For the text-containing cell, return its midpoint in [x, y] coordinate format. 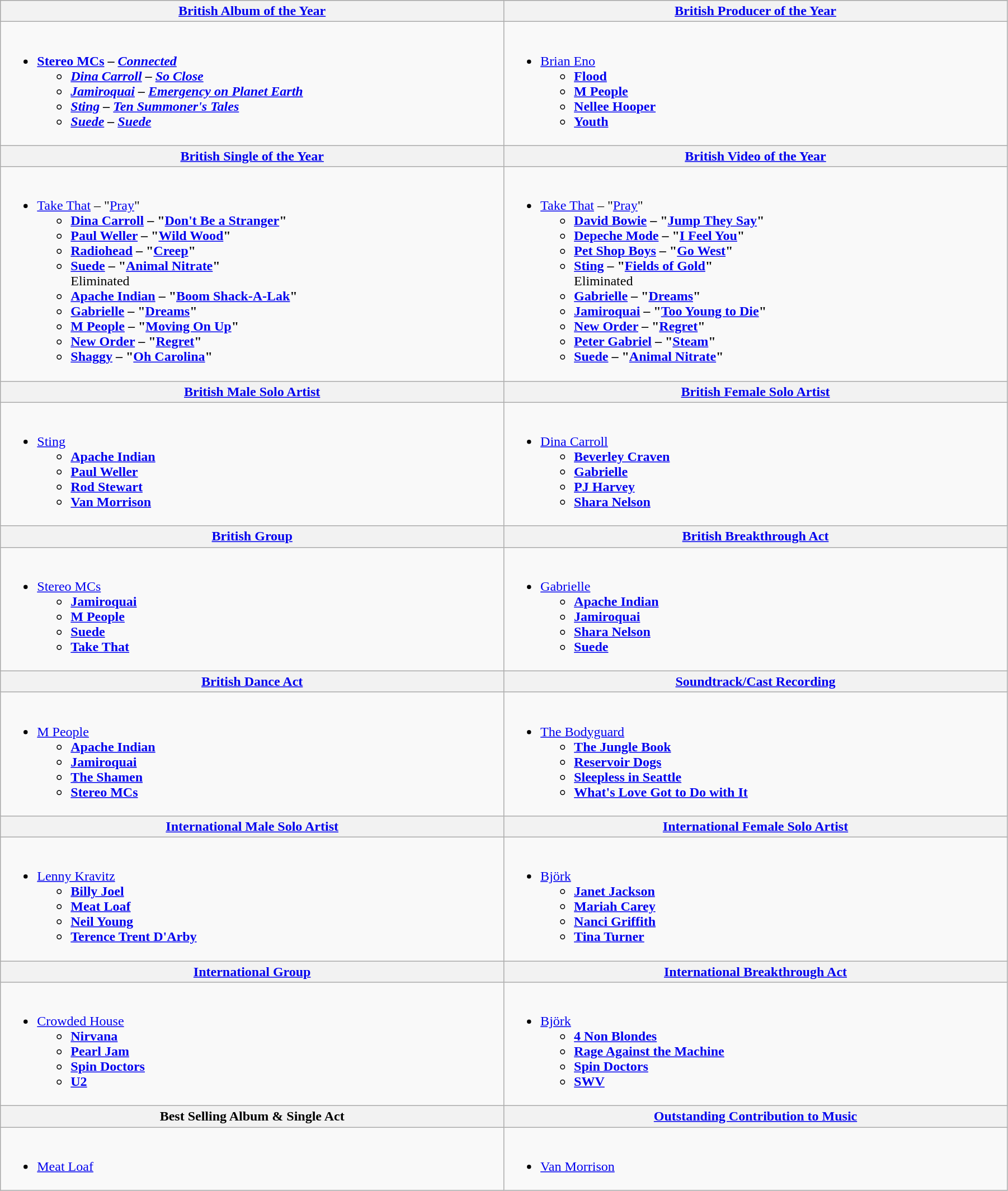
Björk4 Non BlondesRage Against the MachineSpin DoctorsSWV [756, 1044]
British Video of the Year [756, 156]
British Single of the Year [252, 156]
StingApache IndianPaul WellerRod StewartVan Morrison [252, 464]
British Female Solo Artist [756, 392]
Van Morrison [756, 1159]
M PeopleApache IndianJamiroquaiThe ShamenStereo MCs [252, 754]
Outstanding Contribution to Music [756, 1117]
BjörkJanet JacksonMariah CareyNanci GriffithTina Turner [756, 898]
British Dance Act [252, 681]
International Breakthrough Act [756, 972]
Soundtrack/Cast Recording [756, 681]
Brian EnoFloodM PeopleNellee HooperYouth [756, 84]
British Group [252, 536]
British Male Solo Artist [252, 392]
International Male Solo Artist [252, 826]
British Breakthrough Act [756, 536]
Meat Loaf [252, 1159]
Best Selling Album & Single Act [252, 1117]
British Producer of the Year [756, 11]
The BodyguardThe Jungle BookReservoir DogsSleepless in SeattleWhat's Love Got to Do with It [756, 754]
Dina CarrollBeverley CravenGabriellePJ HarveyShara Nelson [756, 464]
Lenny KravitzBilly JoelMeat LoafNeil YoungTerence Trent D'Arby [252, 898]
GabrielleApache IndianJamiroquaiShara NelsonSuede [756, 609]
Stereo MCsJamiroquaiM PeopleSuedeTake That [252, 609]
International Group [252, 972]
Stereo MCs – ConnectedDina Carroll – So CloseJamiroquai – Emergency on Planet EarthSting – Ten Summoner's TalesSuede – Suede [252, 84]
International Female Solo Artist [756, 826]
British Album of the Year [252, 11]
Crowded HouseNirvanaPearl JamSpin DoctorsU2 [252, 1044]
